Capture the cell that displays the provided text and extract its [X, Y] central coordinate. 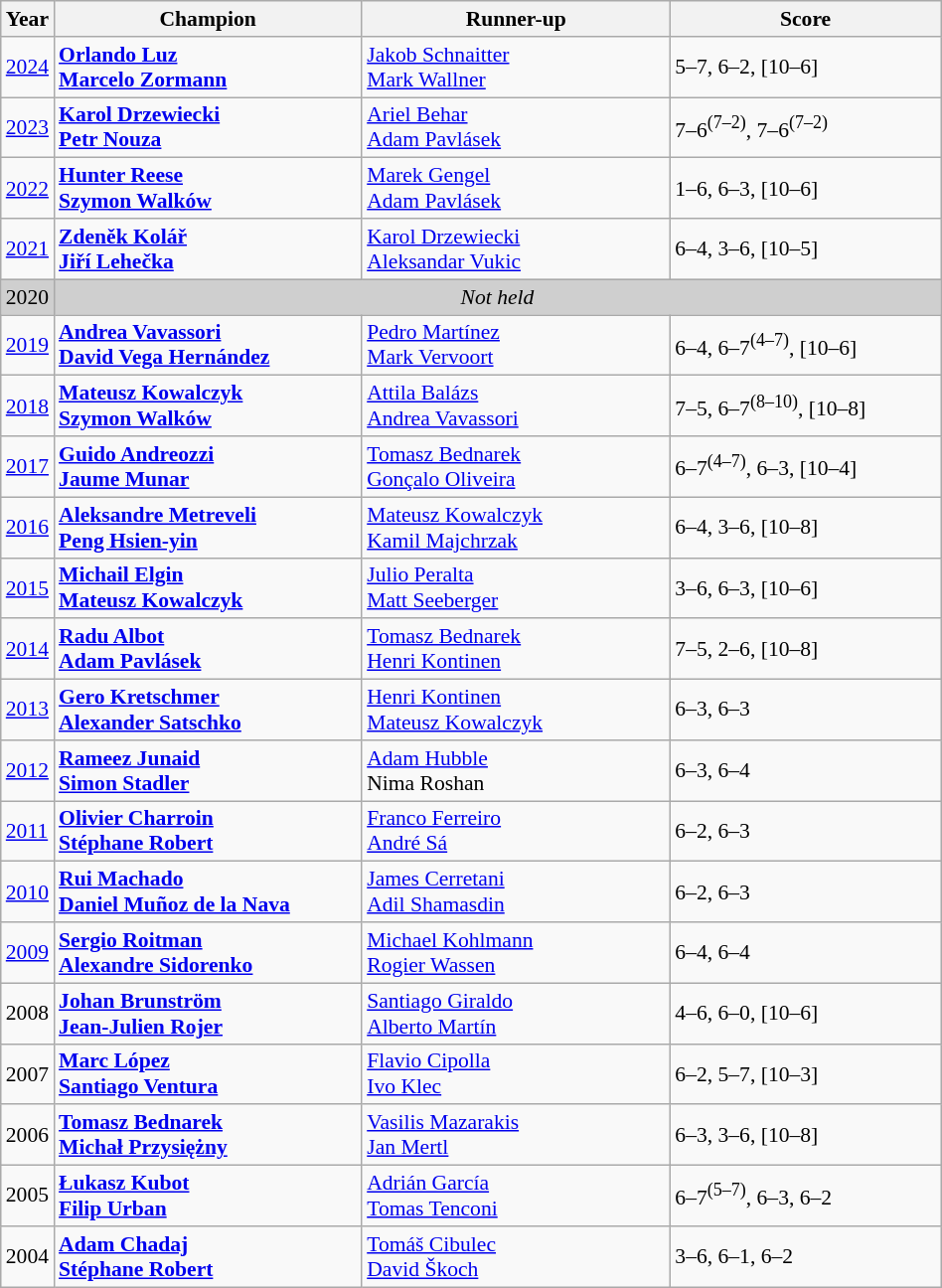
2006 [28, 1135]
1–6, 6–3, [10–6] [805, 189]
Year [28, 19]
2009 [28, 952]
4–6, 6–0, [10–6] [805, 1014]
6–4, 6–7(4–7), [10–6] [805, 346]
2005 [28, 1197]
Radu Albot Adam Pavlásek [208, 650]
5–7, 6–2, [10–6] [805, 68]
Guido Andreozzi Jaume Munar [208, 467]
2016 [28, 527]
Zdeněk Kolář Jiří Lehečka [208, 248]
Score [805, 19]
7–5, 6–7(8–10), [10–8] [805, 405]
Andrea Vavassori David Vega Hernández [208, 346]
Marek Gengel Adam Pavlásek [516, 189]
2010 [28, 892]
7–6(7–2), 7–6(7–2) [805, 127]
2021 [28, 248]
2019 [28, 346]
2020 [28, 297]
3–6, 6–1, 6–2 [805, 1256]
Runner-up [516, 19]
Olivier Charroin Stéphane Robert [208, 831]
Łukasz Kubot Filip Urban [208, 1197]
Adam Hubble Nima Roshan [516, 771]
2017 [28, 467]
Mateusz Kowalczyk Szymon Walków [208, 405]
Attila Balázs Andrea Vavassori [516, 405]
Orlando Luz Marcelo Zormann [208, 68]
Not held [497, 297]
Tomasz Bednarek Gonçalo Oliveira [516, 467]
6–3, 3–6, [10–8] [805, 1135]
Tomasz Bednarek Henri Kontinen [516, 650]
2012 [28, 771]
Adam Chadaj Stéphane Robert [208, 1256]
Gero Kretschmer Alexander Satschko [208, 710]
Jakob Schnaitter Mark Wallner [516, 68]
Flavio Cipolla Ivo Klec [516, 1073]
6–4, 6–4 [805, 952]
2008 [28, 1014]
James Cerretani Adil Shamasdin [516, 892]
7–5, 2–6, [10–8] [805, 650]
Mateusz Kowalczyk Kamil Majchrzak [516, 527]
6–3, 6–3 [805, 710]
2024 [28, 68]
Santiago Giraldo Alberto Martín [516, 1014]
Pedro Martínez Mark Vervoort [516, 346]
Karol Drzewiecki Aleksandar Vukic [516, 248]
2015 [28, 588]
Franco Ferreiro André Sá [516, 831]
Adrián García Tomas Tenconi [516, 1197]
Henri Kontinen Mateusz Kowalczyk [516, 710]
Julio Peralta Matt Seeberger [516, 588]
Johan Brunström Jean-Julien Rojer [208, 1014]
Marc López Santiago Ventura [208, 1073]
2013 [28, 710]
6–4, 3–6, [10–8] [805, 527]
Rui Machado Daniel Muñoz de la Nava [208, 892]
Hunter Reese Szymon Walków [208, 189]
Ariel Behar Adam Pavlásek [516, 127]
6–3, 6–4 [805, 771]
Michail Elgin Mateusz Kowalczyk [208, 588]
2007 [28, 1073]
2011 [28, 831]
Sergio Roitman Alexandre Sidorenko [208, 952]
2014 [28, 650]
Aleksandre Metreveli Peng Hsien-yin [208, 527]
2023 [28, 127]
Vasilis Mazarakis Jan Mertl [516, 1135]
6–7(5–7), 6–3, 6–2 [805, 1197]
Tomáš Cibulec David Škoch [516, 1256]
Karol Drzewiecki Petr Nouza [208, 127]
Champion [208, 19]
6–4, 3–6, [10–5] [805, 248]
2018 [28, 405]
2004 [28, 1256]
6–7(4–7), 6–3, [10–4] [805, 467]
6–2, 5–7, [10–3] [805, 1073]
2022 [28, 189]
Tomasz Bednarek Michał Przysiężny [208, 1135]
3–6, 6–3, [10–6] [805, 588]
Rameez Junaid Simon Stadler [208, 771]
Michael Kohlmann Rogier Wassen [516, 952]
